Scan for the cell matching the given text and deliver its [X, Y] coordinate at center. 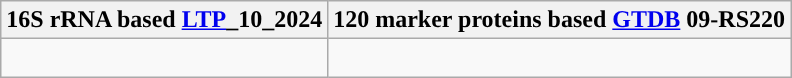
120 marker proteins based GTDB 09-RS220 [560, 20]
16S rRNA based LTP_10_2024 [164, 20]
